Detect which cell encompasses the target text, then output its [x, y] center coordinate. 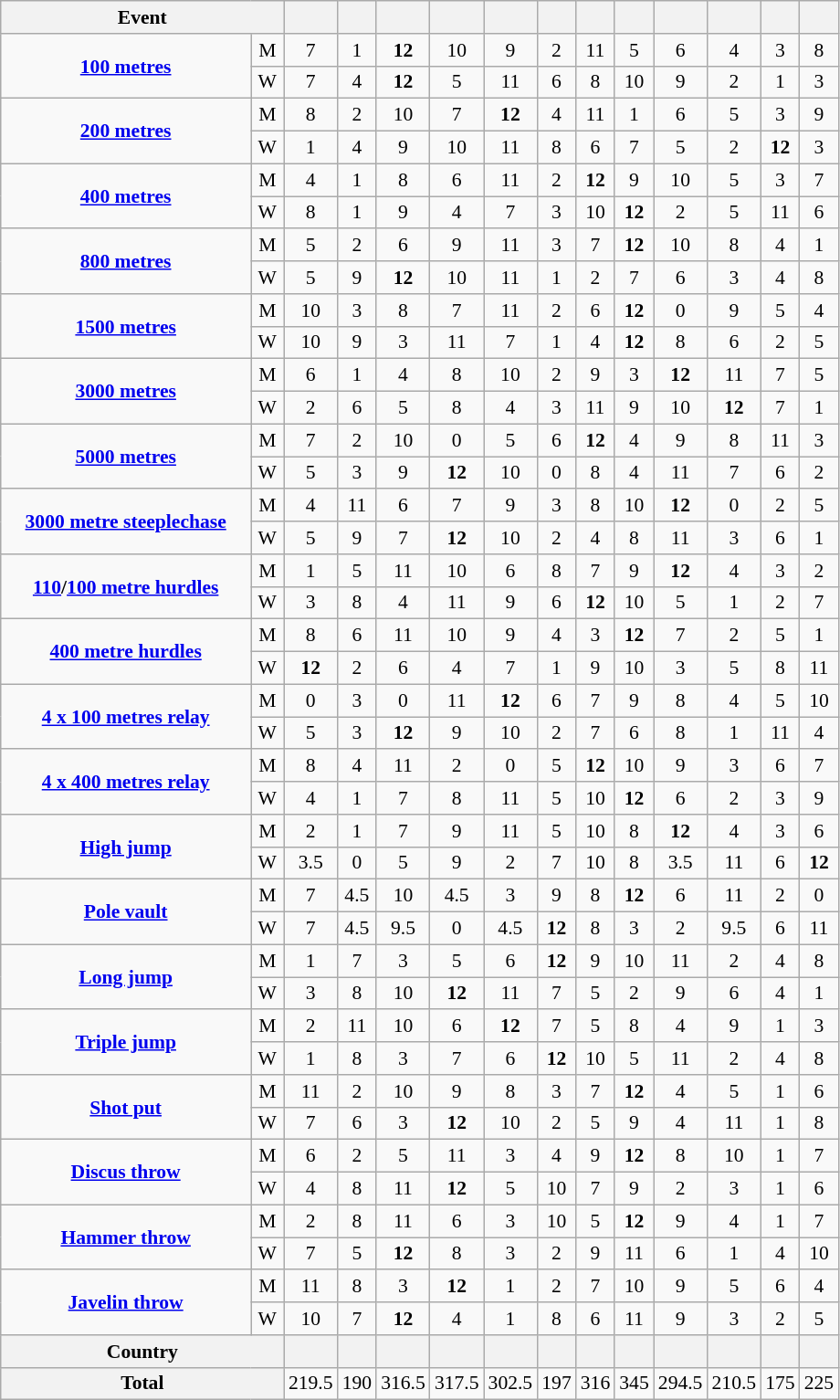
400 metre hurdles [126, 652]
Total [142, 1384]
Discus throw [126, 1173]
Event [142, 17]
Pole vault [126, 911]
345 [634, 1384]
Long jump [126, 977]
4 x 400 metres relay [126, 782]
5000 metres [126, 457]
219.5 [310, 1384]
100 metres [126, 66]
294.5 [681, 1384]
3000 metre steeplechase [126, 522]
3000 metres [126, 391]
High jump [126, 847]
200 metres [126, 132]
1500 metres [126, 327]
317.5 [457, 1384]
Country [142, 1352]
197 [557, 1384]
316 [595, 1384]
110/100 metre hurdles [126, 586]
225 [820, 1384]
175 [780, 1384]
316.5 [404, 1384]
Shot put [126, 1107]
800 metres [126, 261]
210.5 [734, 1384]
4 x 100 metres relay [126, 716]
400 metres [126, 195]
302.5 [511, 1384]
190 [358, 1384]
Triple jump [126, 1043]
Javelin throw [126, 1302]
Hammer throw [126, 1237]
